Scan for the cell matching the given text and deliver its [x, y] coordinate at center. 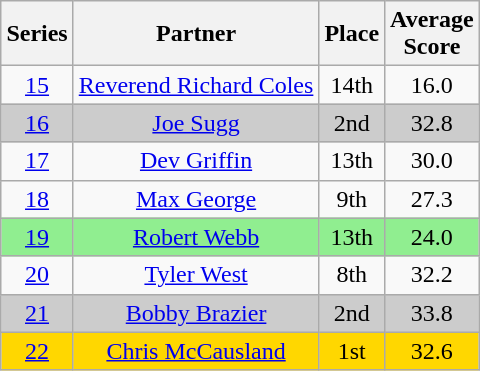
33.8 [432, 313]
14th [352, 85]
19 [37, 237]
20 [37, 275]
AverageScore [432, 34]
21 [37, 313]
32.8 [432, 123]
Dev Griffin [196, 161]
8th [352, 275]
Reverend Richard Coles [196, 85]
9th [352, 199]
1st [352, 351]
17 [37, 161]
16.0 [432, 85]
27.3 [432, 199]
Chris McCausland [196, 351]
32.2 [432, 275]
32.6 [432, 351]
Joe Sugg [196, 123]
24.0 [432, 237]
Series [37, 34]
16 [37, 123]
22 [37, 351]
Partner [196, 34]
Place [352, 34]
30.0 [432, 161]
Robert Webb [196, 237]
Bobby Brazier [196, 313]
Tyler West [196, 275]
Max George [196, 199]
15 [37, 85]
18 [37, 199]
